Return [x, y] of the center of cell containing provided text 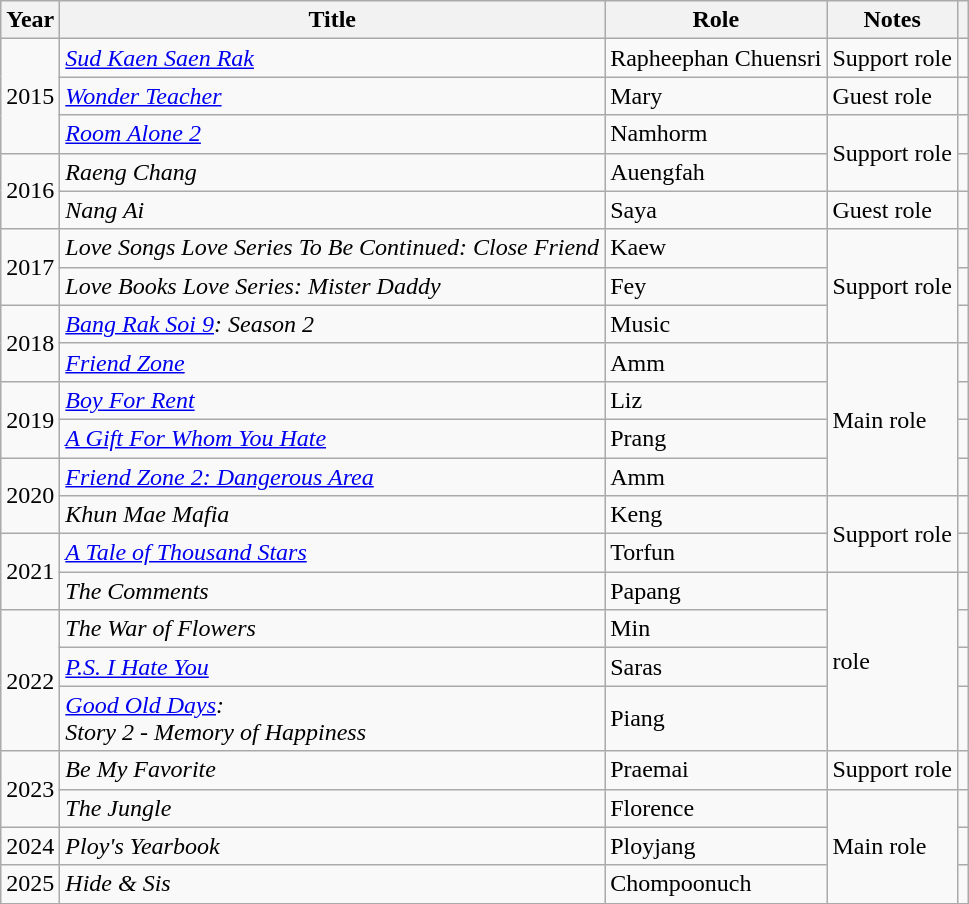
The War of Flowers [332, 629]
Be My Favorite [332, 770]
A Gift For Whom You Hate [332, 438]
Hide & Sis [332, 884]
Love Books Love Series: Mister Daddy [332, 286]
Ploy's Yearbook [332, 846]
Friend Zone [332, 362]
Kaew [716, 248]
Chompoonuch [716, 884]
Wonder Teacher [332, 96]
2025 [30, 884]
Papang [716, 591]
Mary [716, 96]
2022 [30, 680]
Room Alone 2 [332, 134]
2021 [30, 572]
Music [716, 324]
Title [332, 20]
2018 [30, 343]
Auengfah [716, 172]
Fey [716, 286]
Bang Rak Soi 9: Season 2 [332, 324]
2019 [30, 419]
Good Old Days:Story 2 - Memory of Happiness [332, 718]
2020 [30, 496]
2016 [30, 191]
Praemai [716, 770]
Notes [892, 20]
Saya [716, 210]
Piang [716, 718]
Boy For Rent [332, 400]
Sud Kaen Saen Rak [332, 58]
Prang [716, 438]
Torfun [716, 553]
The Jungle [332, 808]
2024 [30, 846]
A Tale of Thousand Stars [332, 553]
Raeng Chang [332, 172]
Liz [716, 400]
P.S. I Hate You [332, 667]
Nang Ai [332, 210]
Min [716, 629]
2015 [30, 96]
Love Songs Love Series To Be Continued: Close Friend [332, 248]
Khun Mae Mafia [332, 515]
Namhorm [716, 134]
Role [716, 20]
Friend Zone 2: Dangerous Area [332, 477]
Saras [716, 667]
Florence [716, 808]
The Comments [332, 591]
Keng [716, 515]
2017 [30, 267]
Rapheephan Chuensri [716, 58]
role [892, 662]
Year [30, 20]
Ployjang [716, 846]
2023 [30, 789]
